Return [X, Y] of the center of cell containing provided text 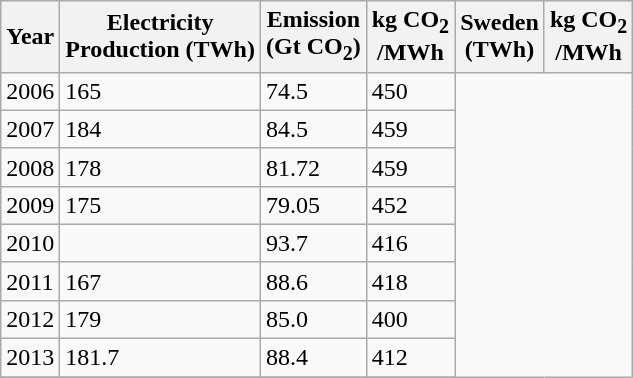
ElectricityProduction (TWh) [160, 36]
2006 [30, 91]
2013 [30, 358]
84.5 [313, 129]
175 [160, 205]
452 [410, 205]
85.0 [313, 319]
2012 [30, 319]
418 [410, 281]
412 [410, 358]
167 [160, 281]
165 [160, 91]
400 [410, 319]
179 [160, 319]
184 [160, 129]
79.05 [313, 205]
81.72 [313, 167]
88.6 [313, 281]
Sweden(TWh) [500, 36]
88.4 [313, 358]
178 [160, 167]
Year [30, 36]
2009 [30, 205]
2008 [30, 167]
74.5 [313, 91]
Emission(Gt CO2) [313, 36]
93.7 [313, 243]
450 [410, 91]
416 [410, 243]
181.7 [160, 358]
2010 [30, 243]
2007 [30, 129]
2011 [30, 281]
